Scan for the cell matching the given text and deliver its (X, Y) coordinate at center. 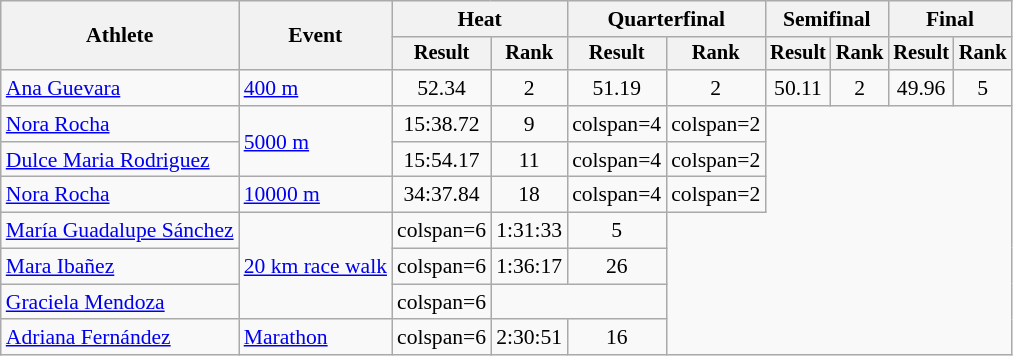
16 (616, 338)
1:31:33 (529, 231)
49.96 (921, 88)
18 (529, 195)
Dulce Maria Rodriguez (120, 160)
Final (950, 19)
52.34 (442, 88)
15:38.72 (442, 124)
Quarterfinal (666, 19)
Ana Guevara (120, 88)
34:37.84 (442, 195)
1:36:17 (529, 267)
15:54.17 (442, 160)
26 (616, 267)
Graciela Mendoza (120, 302)
2:30:51 (529, 338)
Semifinal (826, 19)
Event (316, 36)
11 (529, 160)
Heat (480, 19)
Adriana Fernández (120, 338)
María Guadalupe Sánchez (120, 231)
Athlete (120, 36)
9 (529, 124)
50.11 (798, 88)
Marathon (316, 338)
51.19 (616, 88)
20 km race walk (316, 266)
5000 m (316, 142)
Mara Ibañez (120, 267)
10000 m (316, 195)
400 m (316, 88)
